Detect which cell encompasses the target text, then output its (x, y) center coordinate. 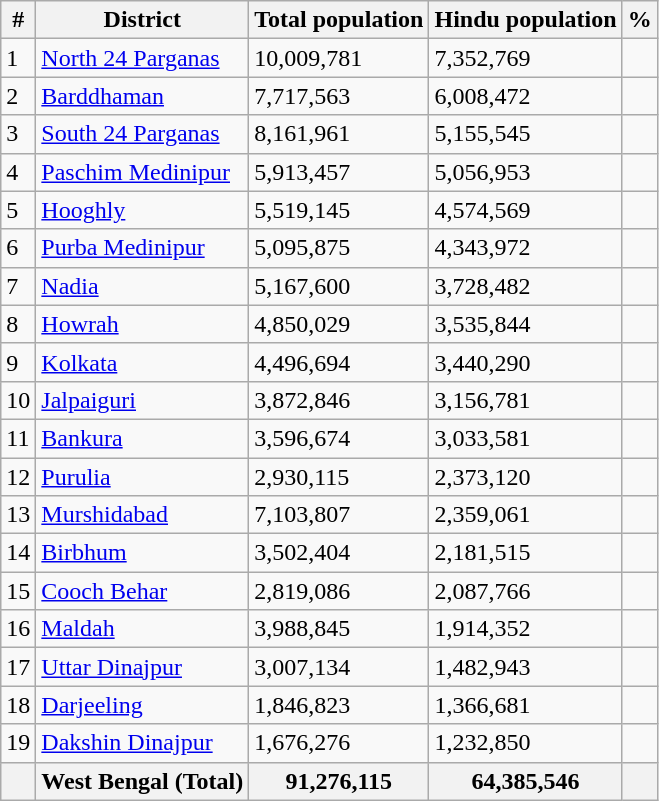
7 (18, 286)
6,008,472 (526, 96)
Darjeeling (142, 705)
5,913,457 (339, 172)
4,343,972 (526, 248)
Bankura (142, 438)
10 (18, 400)
3,502,404 (339, 553)
4,850,029 (339, 324)
3,440,290 (526, 362)
Cooch Behar (142, 591)
2 (18, 96)
1,846,823 (339, 705)
5,155,545 (526, 134)
19 (18, 743)
3,007,134 (339, 667)
4,574,569 (526, 210)
2,181,515 (526, 553)
2,373,120 (526, 477)
12 (18, 477)
District (142, 20)
4 (18, 172)
West Bengal (Total) (142, 781)
5 (18, 210)
# (18, 20)
Hooghly (142, 210)
8,161,961 (339, 134)
7,717,563 (339, 96)
Dakshin Dinajpur (142, 743)
Kolkata (142, 362)
3,596,674 (339, 438)
18 (18, 705)
15 (18, 591)
7,352,769 (526, 58)
Paschim Medinipur (142, 172)
1,482,943 (526, 667)
8 (18, 324)
Maldah (142, 629)
1,232,850 (526, 743)
13 (18, 515)
6 (18, 248)
17 (18, 667)
Jalpaiguri (142, 400)
% (640, 20)
Purba Medinipur (142, 248)
91,276,115 (339, 781)
Total population (339, 20)
5,095,875 (339, 248)
3,535,844 (526, 324)
Purulia (142, 477)
16 (18, 629)
3,728,482 (526, 286)
11 (18, 438)
1,676,276 (339, 743)
Howrah (142, 324)
2,087,766 (526, 591)
South 24 Parganas (142, 134)
7,103,807 (339, 515)
2,930,115 (339, 477)
1 (18, 58)
14 (18, 553)
Murshidabad (142, 515)
Hindu population (526, 20)
Uttar Dinajpur (142, 667)
Nadia (142, 286)
Birbhum (142, 553)
4,496,694 (339, 362)
Barddhaman (142, 96)
3,033,581 (526, 438)
3,156,781 (526, 400)
9 (18, 362)
5,519,145 (339, 210)
North 24 Parganas (142, 58)
3 (18, 134)
3,872,846 (339, 400)
2,359,061 (526, 515)
64,385,546 (526, 781)
1,914,352 (526, 629)
2,819,086 (339, 591)
5,167,600 (339, 286)
1,366,681 (526, 705)
5,056,953 (526, 172)
3,988,845 (339, 629)
10,009,781 (339, 58)
